Determine the [x, y] coordinate at the center of the cell enclosing the given text.  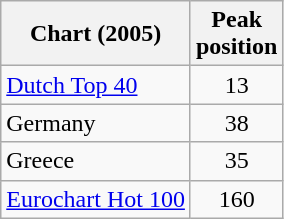
Peakposition [236, 34]
Chart (2005) [96, 34]
Germany [96, 123]
38 [236, 123]
35 [236, 161]
160 [236, 199]
13 [236, 85]
Eurochart Hot 100 [96, 199]
Dutch Top 40 [96, 85]
Greece [96, 161]
